Identify which cell holds the provided text, then report its [X, Y] central coordinate. 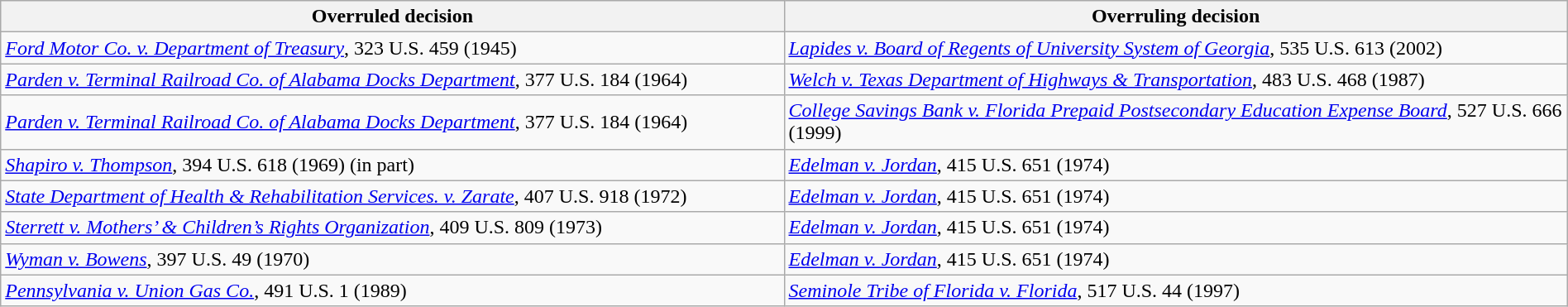
State Department of Health & Rehabilitation Services. v. Zarate, 407 U.S. 918 (1972) [392, 196]
Ford Motor Co. v. Department of Treasury, 323 U.S. 459 (1945) [392, 48]
Seminole Tribe of Florida v. Florida, 517 U.S. 44 (1997) [1176, 290]
Overruled decision [392, 17]
Wyman v. Bowens, 397 U.S. 49 (1970) [392, 259]
Overruling decision [1176, 17]
Lapides v. Board of Regents of University System of Georgia, 535 U.S. 613 (2002) [1176, 48]
Sterrett v. Mothers’ & Children’s Rights Organization, 409 U.S. 809 (1973) [392, 228]
Pennsylvania v. Union Gas Co., 491 U.S. 1 (1989) [392, 290]
Shapiro v. Thompson, 394 U.S. 618 (1969) (in part) [392, 165]
Welch v. Texas Department of Highways & Transportation, 483 U.S. 468 (1987) [1176, 79]
College Savings Bank v. Florida Prepaid Postsecondary Education Expense Board, 527 U.S. 666 (1999) [1176, 122]
